Identify which cell holds the provided text, then report its (X, Y) central coordinate. 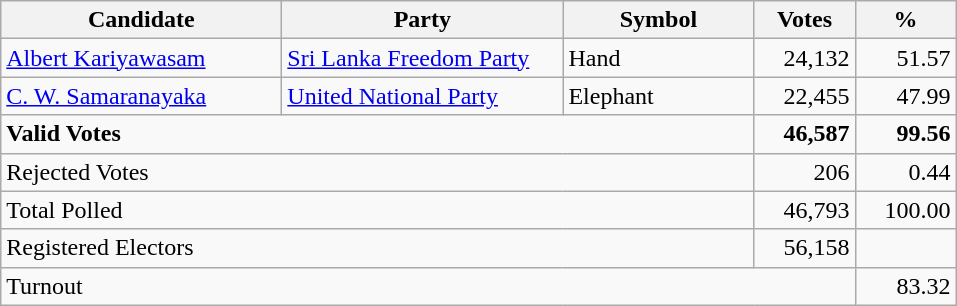
Elephant (658, 96)
% (906, 20)
24,132 (804, 58)
Turnout (428, 286)
Symbol (658, 20)
Rejected Votes (378, 172)
Candidate (142, 20)
99.56 (906, 134)
51.57 (906, 58)
47.99 (906, 96)
22,455 (804, 96)
206 (804, 172)
United National Party (422, 96)
46,587 (804, 134)
Hand (658, 58)
Sri Lanka Freedom Party (422, 58)
100.00 (906, 210)
Votes (804, 20)
Valid Votes (378, 134)
46,793 (804, 210)
Albert Kariyawasam (142, 58)
56,158 (804, 248)
Party (422, 20)
0.44 (906, 172)
83.32 (906, 286)
Registered Electors (378, 248)
C. W. Samaranayaka (142, 96)
Total Polled (378, 210)
